Output the (X, Y) coordinate of the center of the cell containing the given text.  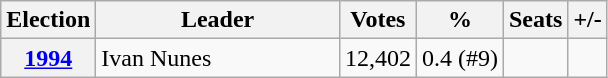
Ivan Nunes (218, 58)
Seats (535, 20)
+/- (588, 20)
1994 (48, 58)
0.4 (#9) (460, 58)
Votes (378, 20)
% (460, 20)
12,402 (378, 58)
Election (48, 20)
Leader (218, 20)
